Pinpoint the cell where the given text exists, returning its (X, Y) midpoint coordinate. 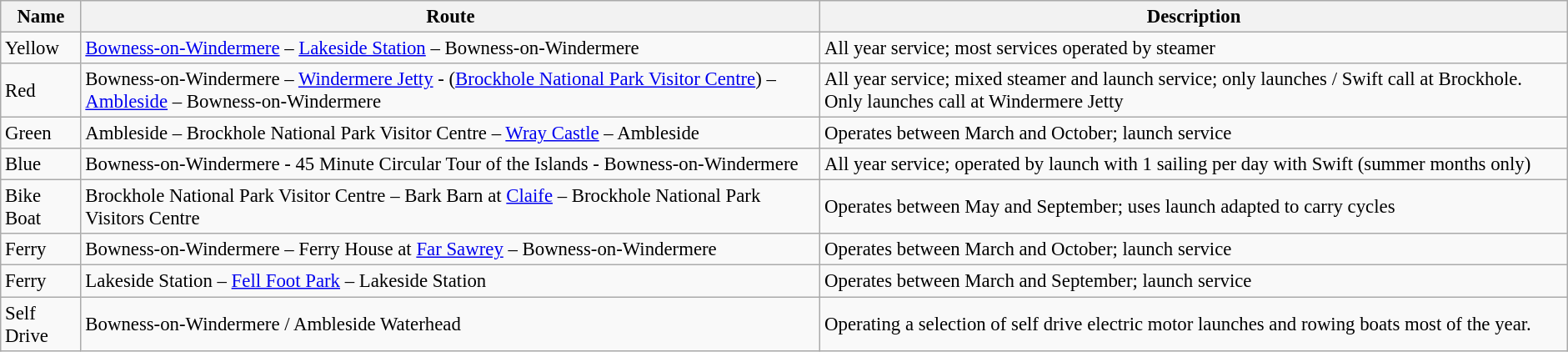
Yellow (41, 48)
Blue (41, 164)
Green (41, 133)
Brockhole National Park Visitor Centre – Bark Barn at Claife – Brockhole National Park Visitors Centre (450, 207)
Bowness-on-Windermere – Ferry House at Far Sawrey – Bowness-on-Windermere (450, 249)
Self Drive (41, 324)
Operating a selection of self drive electric motor launches and rowing boats most of the year. (1194, 324)
Bowness-on-Windermere - 45 Minute Circular Tour of the Islands - Bowness-on-Windermere (450, 164)
Red (41, 90)
Operates between May and September; uses launch adapted to carry cycles (1194, 207)
Bike Boat (41, 207)
Route (450, 17)
Bowness-on-Windermere / Ambleside Waterhead (450, 324)
All year service; mixed steamer and launch service; only launches / Swift call at Brockhole. Only launches call at Windermere Jetty (1194, 90)
Ambleside – Brockhole National Park Visitor Centre – Wray Castle – Ambleside (450, 133)
Name (41, 17)
Operates between March and September; launch service (1194, 281)
Bowness-on-Windermere – Lakeside Station – Bowness-on-Windermere (450, 48)
All year service; most services operated by steamer (1194, 48)
Bowness-on-Windermere – Windermere Jetty - (Brockhole National Park Visitor Centre) – Ambleside – Bowness-on-Windermere (450, 90)
Description (1194, 17)
All year service; operated by launch with 1 sailing per day with Swift (summer months only) (1194, 164)
Lakeside Station – Fell Foot Park – Lakeside Station (450, 281)
